Pinpoint the cell where the given text exists, returning its (X, Y) midpoint coordinate. 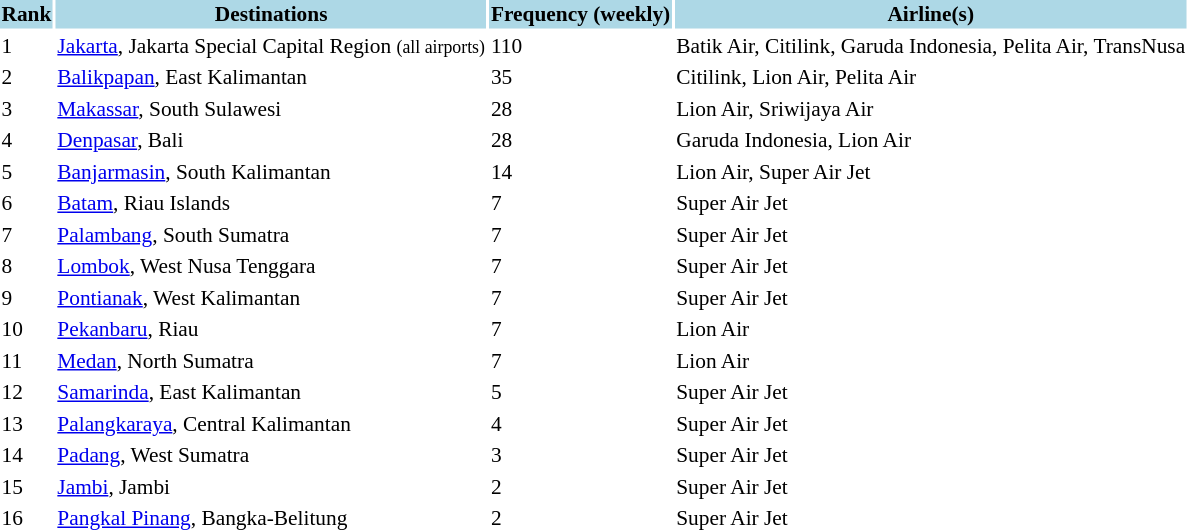
9 (26, 298)
Medan, North Sumatra (272, 360)
Lion Air, Super Air Jet (931, 172)
Lombok, West Nusa Tenggara (272, 266)
Batik Air, Citilink, Garuda Indonesia, Pelita Air, TransNusa (931, 46)
8 (26, 266)
Palangkaraya, Central Kalimantan (272, 424)
Batam, Riau Islands (272, 203)
Rank (26, 14)
6 (26, 203)
Destinations (272, 14)
Denpasar, Bali (272, 140)
Airline(s) (931, 14)
Citilink, Lion Air, Pelita Air (931, 77)
13 (26, 424)
Samarinda, East Kalimantan (272, 392)
Jakarta, Jakarta Special Capital Region (all airports) (272, 46)
Padang, West Sumatra (272, 455)
Lion Air, Sriwijaya Air (931, 108)
15 (26, 486)
110 (580, 46)
11 (26, 360)
Pekanbaru, Riau (272, 329)
Banjarmasin, South Kalimantan (272, 172)
Garuda Indonesia, Lion Air (931, 140)
10 (26, 329)
12 (26, 392)
Palambang, South Sumatra (272, 234)
Pontianak, West Kalimantan (272, 298)
35 (580, 77)
Makassar, South Sulawesi (272, 108)
Frequency (weekly) (580, 14)
Balikpapan, East Kalimantan (272, 77)
Jambi, Jambi (272, 486)
1 (26, 46)
